Provide the [X, Y] coordinate of the cell's center where the given text is located.  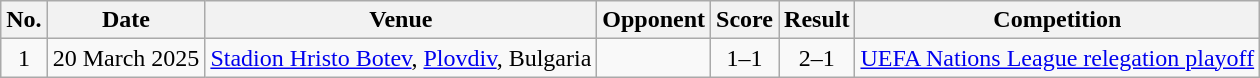
Stadion Hristo Botev, Plovdiv, Bulgaria [401, 58]
Venue [401, 20]
UEFA Nations League relegation playoff [1058, 58]
Score [745, 20]
20 March 2025 [126, 58]
Opponent [654, 20]
1 [24, 58]
Date [126, 20]
Competition [1058, 20]
Result [817, 20]
No. [24, 20]
1–1 [745, 58]
2–1 [817, 58]
